From the cell containing the given text, extract its center point as (X, Y) coordinate. 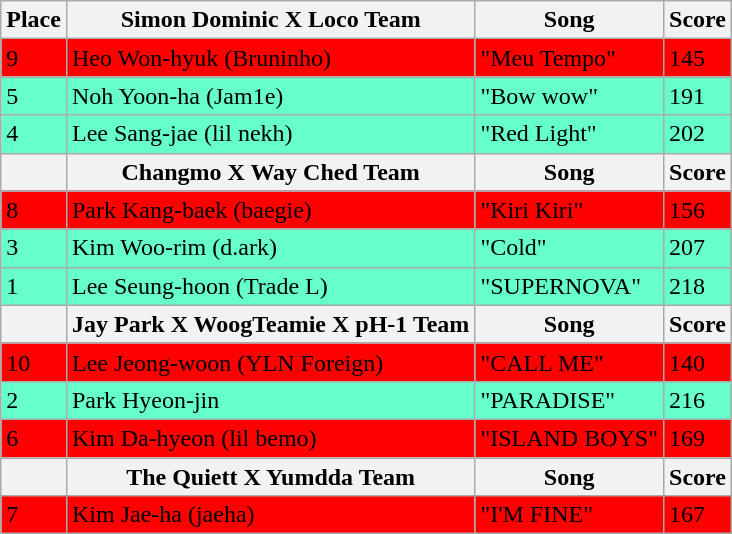
4 (34, 134)
1 (34, 286)
216 (698, 400)
3 (34, 248)
"Meu Tempo" (570, 58)
Jay Park X WoogTeamie X pH-1 Team (270, 324)
218 (698, 286)
8 (34, 210)
Changmo X Way Ched Team (270, 172)
207 (698, 248)
"Kiri Kiri" (570, 210)
"SUPERNOVA" (570, 286)
5 (34, 96)
Noh Yoon-ha (Jam1e) (270, 96)
The Quiett X Yumdda Team (270, 477)
7 (34, 515)
2 (34, 400)
Lee Jeong-woon (YLN Foreign) (270, 362)
Park Hyeon-jin (270, 400)
9 (34, 58)
Place (34, 20)
167 (698, 515)
Kim Woo-rim (d.ark) (270, 248)
145 (698, 58)
Simon Dominic X Loco Team (270, 20)
Lee Sang-jae (lil nekh) (270, 134)
"Cold" (570, 248)
"PARADISE" (570, 400)
Kim Da-hyeon (lil bemo) (270, 438)
10 (34, 362)
156 (698, 210)
202 (698, 134)
Lee Seung-hoon (Trade L) (270, 286)
Park Kang-baek (baegie) (270, 210)
Heo Won-hyuk (Bruninho) (270, 58)
191 (698, 96)
"CALL ME" (570, 362)
140 (698, 362)
6 (34, 438)
"I'M FINE" (570, 515)
169 (698, 438)
"Red Light" (570, 134)
Kim Jae-ha (jaeha) (270, 515)
"ISLAND BOYS" (570, 438)
"Bow wow" (570, 96)
